Capture the cell that displays the provided text and extract its [x, y] central coordinate. 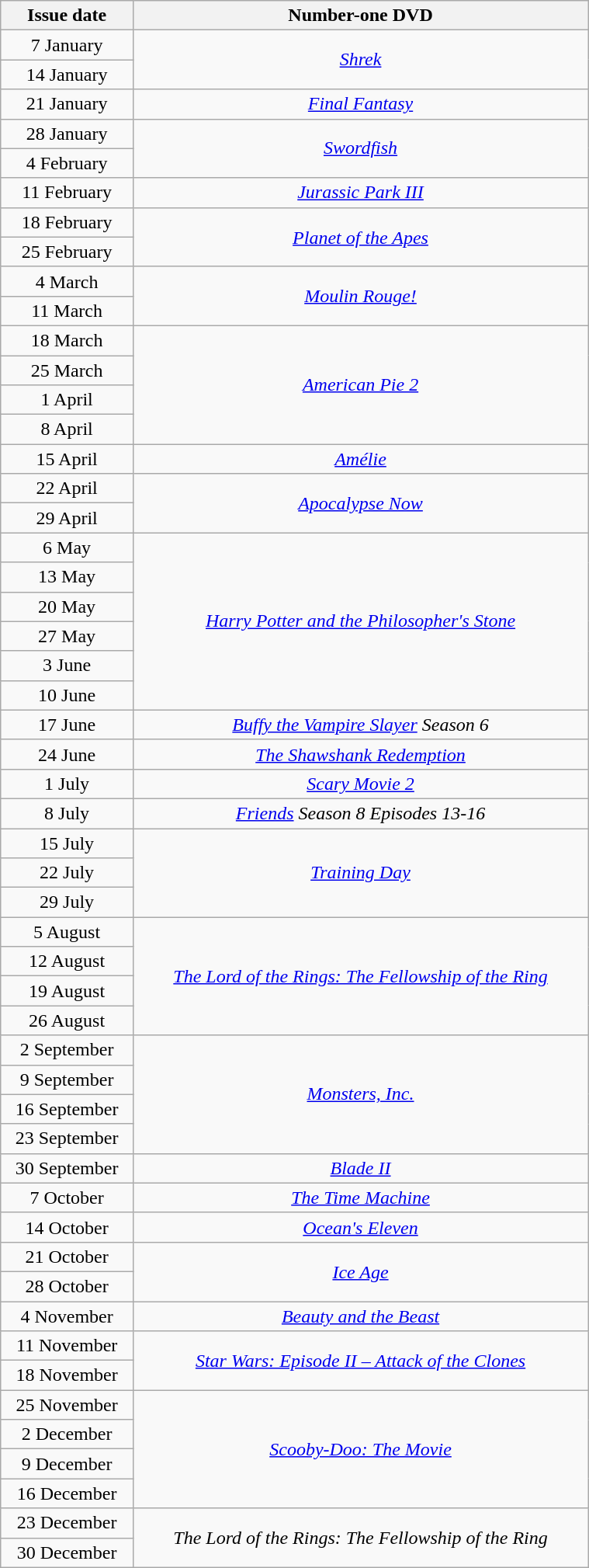
9 December [67, 1464]
Friends Season 8 Episodes 13-16 [360, 813]
29 April [67, 518]
Planet of the Apes [360, 237]
Jurassic Park III [360, 193]
14 January [67, 75]
8 July [67, 813]
5 August [67, 932]
Swordfish [360, 148]
25 November [67, 1405]
Monsters, Inc. [360, 1094]
The Time Machine [360, 1198]
11 February [67, 193]
American Pie 2 [360, 384]
30 September [67, 1168]
21 October [67, 1257]
Harry Potter and the Philosopher's Stone [360, 621]
28 January [67, 134]
Shrek [360, 60]
7 October [67, 1198]
18 March [67, 340]
Star Wars: Episode II – Attack of the Clones [360, 1361]
10 June [67, 695]
Final Fantasy [360, 104]
1 July [67, 784]
17 June [67, 725]
Scary Movie 2 [360, 784]
15 April [67, 459]
Blade II [360, 1168]
9 September [67, 1080]
20 May [67, 607]
2 December [67, 1434]
Scooby-Doo: The Movie [360, 1449]
16 September [67, 1109]
27 May [67, 636]
15 July [67, 843]
25 March [67, 370]
Beauty and the Beast [360, 1316]
Issue date [67, 16]
18 February [67, 222]
Ice Age [360, 1271]
23 December [67, 1523]
11 November [67, 1346]
19 August [67, 991]
11 March [67, 311]
21 January [67, 104]
29 July [67, 902]
7 January [67, 45]
24 June [67, 754]
Buffy the Vampire Slayer Season 6 [360, 725]
Amélie [360, 459]
28 October [67, 1286]
26 August [67, 1020]
8 April [67, 429]
Number-one DVD [360, 16]
22 July [67, 873]
Apocalypse Now [360, 503]
Training Day [360, 872]
12 August [67, 961]
2 September [67, 1050]
3 June [67, 666]
13 May [67, 577]
The Shawshank Redemption [360, 754]
1 April [67, 400]
23 September [67, 1139]
6 May [67, 548]
Moulin Rouge! [360, 296]
16 December [67, 1493]
Ocean's Eleven [360, 1227]
4 February [67, 163]
14 October [67, 1227]
18 November [67, 1375]
4 November [67, 1316]
4 March [67, 281]
30 December [67, 1552]
25 February [67, 252]
22 April [67, 488]
